Detect which cell encompasses the target text, then output its (x, y) center coordinate. 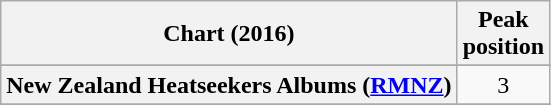
3 (503, 85)
Peak position (503, 34)
New Zealand Heatseekers Albums (RMNZ) (229, 85)
Chart (2016) (229, 34)
